Capture the cell that displays the provided text and extract its (X, Y) central coordinate. 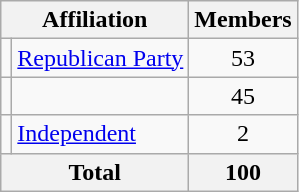
Independent (100, 134)
2 (243, 134)
45 (243, 96)
53 (243, 58)
Affiliation (95, 20)
Members (243, 20)
Republican Party (100, 58)
Total (95, 172)
100 (243, 172)
